From the cell containing the given text, extract its center point as [X, Y] coordinate. 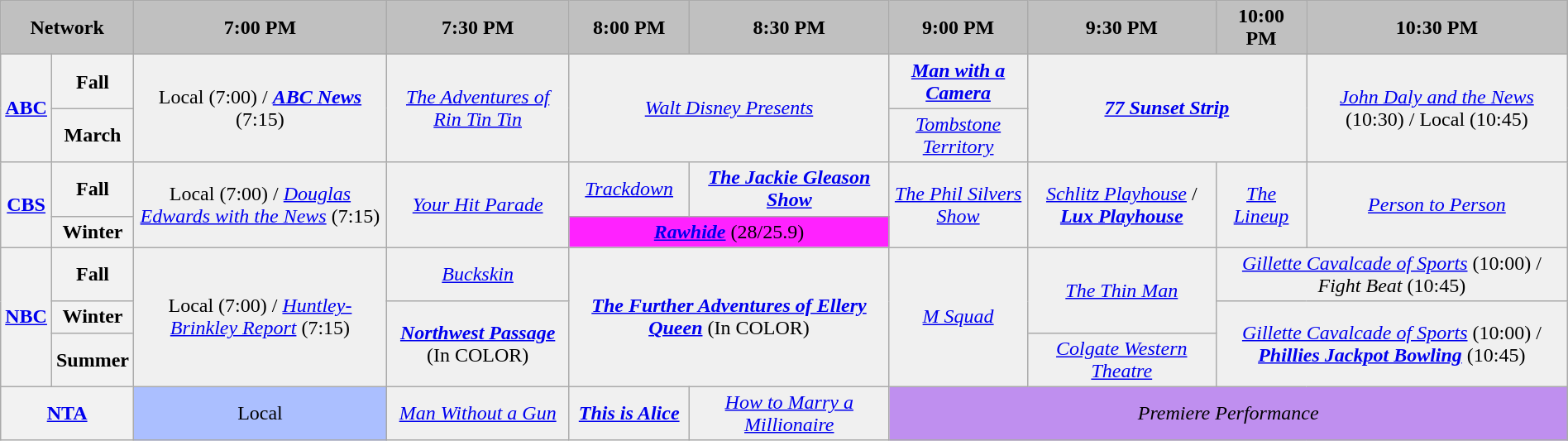
The Lineup [1260, 205]
Summer [93, 359]
Your Hit Parade [478, 205]
Gillette Cavalcade of Sports (10:00) / Phillies Jackpot Bowling (10:45) [1391, 344]
Local (7:00) / Huntley-Brinkley Report (7:15) [261, 317]
The Phil Silvers Show [958, 205]
7:30 PM [478, 28]
Man Without a Gun [478, 414]
9:30 PM [1121, 28]
Northwest Passage (In COLOR) [478, 344]
Gillette Cavalcade of Sports (10:00) / Fight Beat (10:45) [1391, 275]
Network [68, 28]
NTA [68, 414]
Schlitz Playhouse / Lux Playhouse [1121, 205]
9:00 PM [958, 28]
Local [261, 414]
Person to Person [1437, 205]
Local (7:00) / ABC News (7:15) [261, 108]
ABC [26, 108]
10:00 PM [1260, 28]
M Squad [958, 317]
10:30 PM [1437, 28]
NBC [26, 317]
The Adventures of Rin Tin Tin [478, 108]
Trackdown [629, 189]
How to Marry a Millionaire [789, 414]
CBS [26, 205]
77 Sunset Strip [1166, 108]
This is Alice [629, 414]
Rawhide (28/25.9) [729, 232]
Local (7:00) / Douglas Edwards with the News (7:15) [261, 205]
The Jackie Gleason Show [789, 189]
Buckskin [478, 275]
Man with a Camera [958, 81]
Walt Disney Presents [729, 108]
8:00 PM [629, 28]
March [93, 136]
Tombstone Territory [958, 136]
The Thin Man [1121, 290]
7:00 PM [261, 28]
John Daly and the News (10:30) / Local (10:45) [1437, 108]
The Further Adventures of Ellery Queen (In COLOR) [729, 317]
Premiere Performance [1228, 414]
Colgate Western Theatre [1121, 359]
8:30 PM [789, 28]
